From the cell containing the given text, extract its center point as [X, Y] coordinate. 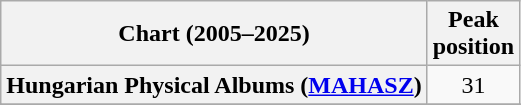
Hungarian Physical Albums (MAHASZ) [214, 85]
Chart (2005–2025) [214, 34]
31 [473, 85]
Peakposition [473, 34]
